Identify which cell holds the provided text, then report its [x, y] central coordinate. 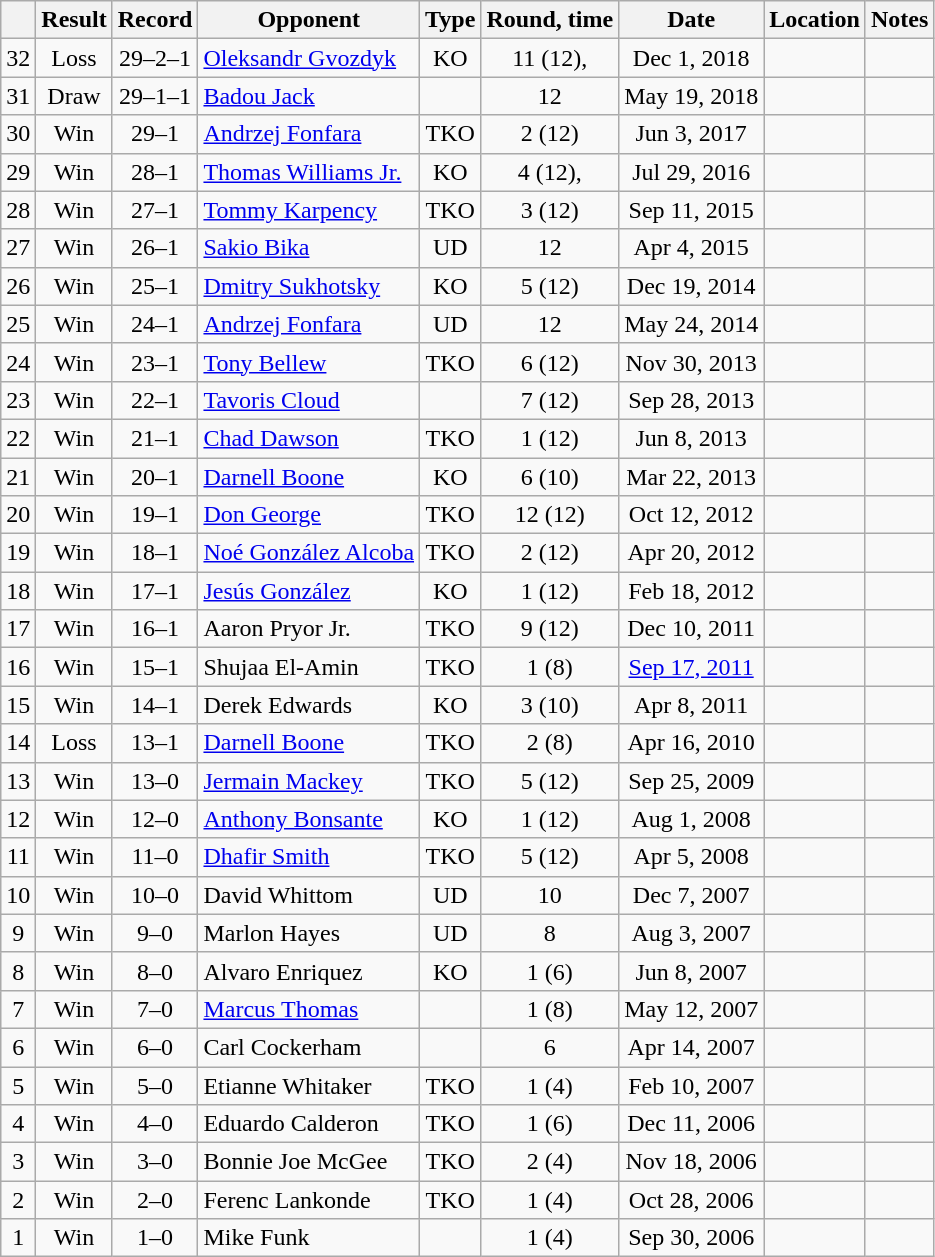
4 (12), [550, 172]
14–1 [155, 705]
5 [18, 1085]
Oleksandr Gvozdyk [309, 58]
8–0 [155, 971]
23 [18, 400]
Sakio Bika [309, 248]
11 (12), [550, 58]
19 [18, 553]
Jesús González [309, 591]
Sep 17, 2011 [692, 667]
Tommy Karpency [309, 210]
9–0 [155, 933]
Dec 7, 2007 [692, 895]
7–0 [155, 1009]
18–1 [155, 553]
7 [18, 1009]
2 (8) [550, 743]
Nov 30, 2013 [692, 362]
Oct 12, 2012 [692, 515]
Feb 10, 2007 [692, 1085]
4–0 [155, 1124]
Marlon Hayes [309, 933]
21 [18, 477]
Aaron Pryor Jr. [309, 629]
Nov 18, 2006 [692, 1162]
4 [18, 1124]
5–0 [155, 1085]
6 (12) [550, 362]
David Whittom [309, 895]
2–0 [155, 1200]
Sep 25, 2009 [692, 781]
13–0 [155, 781]
Feb 18, 2012 [692, 591]
1 [18, 1238]
7 (12) [550, 400]
Sep 28, 2013 [692, 400]
Chad Dawson [309, 438]
Oct 28, 2006 [692, 1200]
Tavoris Cloud [309, 400]
May 19, 2018 [692, 96]
24 [18, 362]
Dmitry Sukhotsky [309, 286]
12–0 [155, 819]
25 [18, 324]
11 [18, 857]
26 [18, 286]
3–0 [155, 1162]
2 (4) [550, 1162]
Apr 4, 2015 [692, 248]
Bonnie Joe McGee [309, 1162]
Sep 11, 2015 [692, 210]
Eduardo Calderon [309, 1124]
Opponent [309, 20]
Dec 1, 2018 [692, 58]
Apr 16, 2010 [692, 743]
Notes [899, 20]
19–1 [155, 515]
Thomas Williams Jr. [309, 172]
Dec 10, 2011 [692, 629]
Type [450, 20]
25–1 [155, 286]
Shujaa El-Amin [309, 667]
May 12, 2007 [692, 1009]
Jun 8, 2013 [692, 438]
14 [18, 743]
Jun 3, 2017 [692, 134]
6–0 [155, 1047]
27–1 [155, 210]
Sep 30, 2006 [692, 1238]
Dec 11, 2006 [692, 1124]
28–1 [155, 172]
Anthony Bonsante [309, 819]
18 [18, 591]
32 [18, 58]
Derek Edwards [309, 705]
9 (12) [550, 629]
31 [18, 96]
6 (10) [550, 477]
15 [18, 705]
28 [18, 210]
Aug 3, 2007 [692, 933]
27 [18, 248]
Mike Funk [309, 1238]
Don George [309, 515]
2 [18, 1200]
Dec 19, 2014 [692, 286]
Badou Jack [309, 96]
29 [18, 172]
13–1 [155, 743]
Draw [74, 96]
Apr 20, 2012 [692, 553]
3 [18, 1162]
Apr 14, 2007 [692, 1047]
3 (12) [550, 210]
17–1 [155, 591]
1–0 [155, 1238]
Ferenc Lankonde [309, 1200]
Result [74, 20]
Jun 8, 2007 [692, 971]
Noé González Alcoba [309, 553]
29–1 [155, 134]
29–2–1 [155, 58]
30 [18, 134]
Apr 5, 2008 [692, 857]
Tony Bellew [309, 362]
16 [18, 667]
20 [18, 515]
Date [692, 20]
11–0 [155, 857]
22 [18, 438]
Dhafir Smith [309, 857]
29–1–1 [155, 96]
3 (10) [550, 705]
20–1 [155, 477]
9 [18, 933]
Mar 22, 2013 [692, 477]
17 [18, 629]
Etianne Whitaker [309, 1085]
26–1 [155, 248]
16–1 [155, 629]
Marcus Thomas [309, 1009]
May 24, 2014 [692, 324]
Apr 8, 2011 [692, 705]
Alvaro Enriquez [309, 971]
Carl Cockerham [309, 1047]
23–1 [155, 362]
12 (12) [550, 515]
13 [18, 781]
22–1 [155, 400]
10–0 [155, 895]
Location [815, 20]
Aug 1, 2008 [692, 819]
15–1 [155, 667]
21–1 [155, 438]
24–1 [155, 324]
Jul 29, 2016 [692, 172]
Round, time [550, 20]
Record [155, 20]
Jermain Mackey [309, 781]
